Extract the [X, Y] coordinate from the center of the cell holding the provided text.  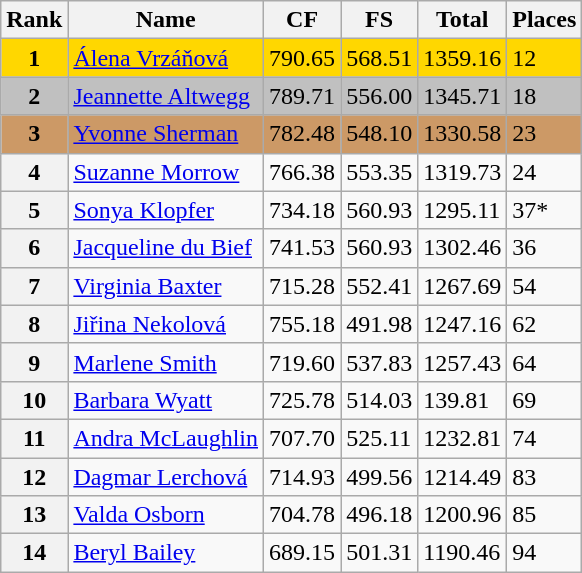
Jacqueline du Bief [166, 248]
Virginia Baxter [166, 286]
69 [544, 400]
548.10 [380, 134]
766.38 [302, 172]
85 [544, 515]
1200.96 [462, 515]
Jiřina Nekolová [166, 324]
Jeannette Altwegg [166, 96]
1 [34, 58]
11 [34, 438]
3 [34, 134]
Sonya Klopfer [166, 210]
CF [302, 20]
23 [544, 134]
525.11 [380, 438]
Barbara Wyatt [166, 400]
741.53 [302, 248]
1190.46 [462, 553]
725.78 [302, 400]
18 [544, 96]
Marlene Smith [166, 362]
2 [34, 96]
704.78 [302, 515]
734.18 [302, 210]
74 [544, 438]
499.56 [380, 477]
Beryl Bailey [166, 553]
1232.81 [462, 438]
568.51 [380, 58]
94 [544, 553]
1359.16 [462, 58]
Álena Vrzáňová [166, 58]
Rank [34, 20]
537.83 [380, 362]
9 [34, 362]
14 [34, 553]
54 [544, 286]
789.71 [302, 96]
707.70 [302, 438]
6 [34, 248]
782.48 [302, 134]
36 [544, 248]
514.03 [380, 400]
24 [544, 172]
4 [34, 172]
FS [380, 20]
Yvonne Sherman [166, 134]
719.60 [302, 362]
556.00 [380, 96]
1267.69 [462, 286]
1330.58 [462, 134]
37* [544, 210]
552.41 [380, 286]
790.65 [302, 58]
10 [34, 400]
Total [462, 20]
83 [544, 477]
64 [544, 362]
755.18 [302, 324]
714.93 [302, 477]
Suzanne Morrow [166, 172]
5 [34, 210]
1214.49 [462, 477]
13 [34, 515]
Valda Osborn [166, 515]
1319.73 [462, 172]
496.18 [380, 515]
1302.46 [462, 248]
Dagmar Lerchová [166, 477]
Places [544, 20]
1345.71 [462, 96]
553.35 [380, 172]
8 [34, 324]
Andra McLaughlin [166, 438]
139.81 [462, 400]
1257.43 [462, 362]
715.28 [302, 286]
501.31 [380, 553]
689.15 [302, 553]
1295.11 [462, 210]
1247.16 [462, 324]
62 [544, 324]
491.98 [380, 324]
7 [34, 286]
Name [166, 20]
